Determine the [X, Y] coordinate at the center of the cell enclosing the given text.  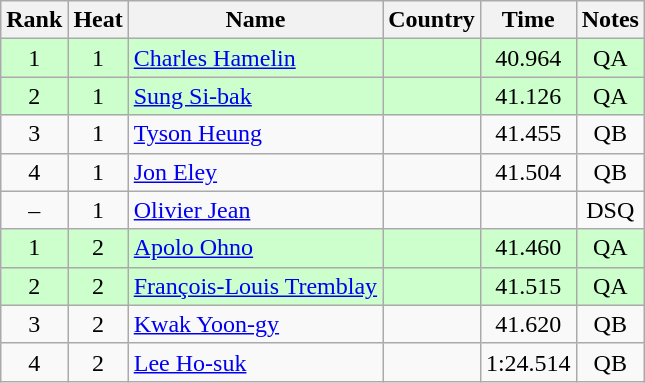
41.126 [528, 96]
1:24.514 [528, 362]
François-Louis Tremblay [255, 286]
41.504 [528, 172]
Jon Eley [255, 172]
Tyson Heung [255, 134]
Name [255, 20]
Kwak Yoon-gy [255, 324]
Lee Ho-suk [255, 362]
Apolo Ohno [255, 248]
Notes [610, 20]
Charles Hamelin [255, 58]
Heat [98, 20]
Rank [34, 20]
41.515 [528, 286]
Sung Si-bak [255, 96]
Country [432, 20]
41.620 [528, 324]
DSQ [610, 210]
– [34, 210]
Olivier Jean [255, 210]
Time [528, 20]
41.455 [528, 134]
40.964 [528, 58]
41.460 [528, 248]
